From the cell containing the given text, extract its center point as (x, y) coordinate. 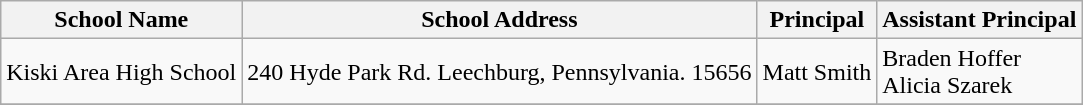
School Name (122, 20)
Kiski Area High School (122, 72)
Principal (817, 20)
Assistant Principal (980, 20)
Matt Smith (817, 72)
Braden HofferAlicia Szarek (980, 72)
School Address (500, 20)
240 Hyde Park Rd. Leechburg, Pennsylvania. 15656 (500, 72)
